Find where the given text appears and provide that cell's center as (X, Y) coordinate. 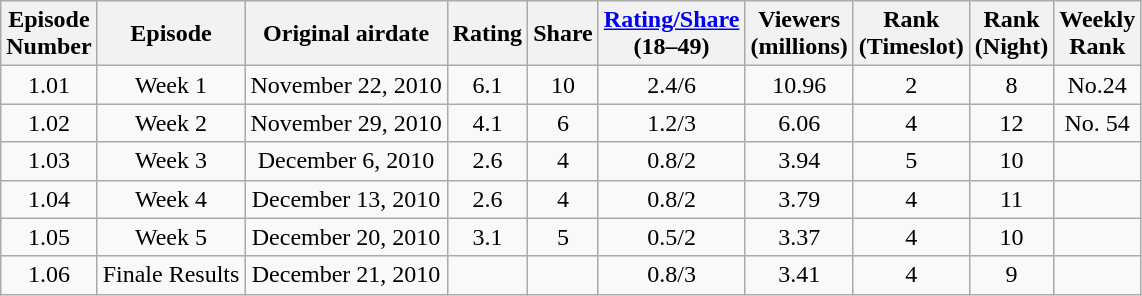
12 (1011, 123)
2 (911, 85)
December 6, 2010 (346, 161)
2.4/6 (672, 85)
Episode (171, 34)
Rank(Night) (1011, 34)
10.96 (799, 85)
Week 3 (171, 161)
Week 2 (171, 123)
December 20, 2010 (346, 237)
No.24 (1098, 85)
No. 54 (1098, 123)
6.06 (799, 123)
3.94 (799, 161)
WeeklyRank (1098, 34)
Rating/Share(18–49) (672, 34)
November 29, 2010 (346, 123)
Rating (487, 34)
3.37 (799, 237)
3.1 (487, 237)
Finale Results (171, 275)
December 21, 2010 (346, 275)
1.03 (49, 161)
11 (1011, 199)
November 22, 2010 (346, 85)
6.1 (487, 85)
December 13, 2010 (346, 199)
0.5/2 (672, 237)
1.04 (49, 199)
Rank(Timeslot) (911, 34)
Week 5 (171, 237)
Share (564, 34)
6 (564, 123)
Week 4 (171, 199)
4.1 (487, 123)
3.41 (799, 275)
Viewers(millions) (799, 34)
EpisodeNumber (49, 34)
1.02 (49, 123)
9 (1011, 275)
3.79 (799, 199)
Week 1 (171, 85)
1.05 (49, 237)
8 (1011, 85)
1.06 (49, 275)
1.01 (49, 85)
1.2/3 (672, 123)
0.8/3 (672, 275)
Original airdate (346, 34)
